Return [X, Y] of the center of cell containing provided text 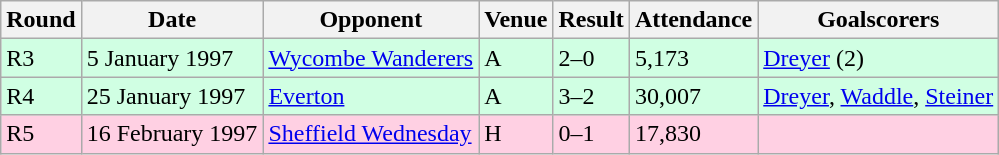
17,830 [693, 134]
5,173 [693, 58]
Dreyer (2) [878, 58]
Goalscorers [878, 20]
25 January 1997 [172, 96]
Date [172, 20]
0–1 [591, 134]
Sheffield Wednesday [371, 134]
Venue [516, 20]
Dreyer, Waddle, Steiner [878, 96]
Result [591, 20]
Everton [371, 96]
5 January 1997 [172, 58]
R3 [41, 58]
30,007 [693, 96]
3–2 [591, 96]
Attendance [693, 20]
Opponent [371, 20]
R4 [41, 96]
2–0 [591, 58]
16 February 1997 [172, 134]
R5 [41, 134]
Round [41, 20]
H [516, 134]
Wycombe Wanderers [371, 58]
